Identify which cell holds the provided text, then report its [x, y] central coordinate. 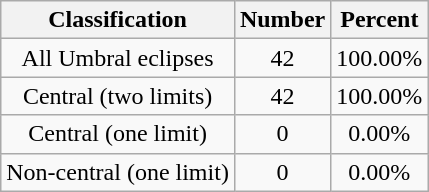
Classification [118, 20]
Central (one limit) [118, 134]
Number [282, 20]
Central (two limits) [118, 96]
All Umbral eclipses [118, 58]
Non-central (one limit) [118, 172]
Percent [380, 20]
